Search for the cell housing the specified text and yield its (x, y) center coordinate. 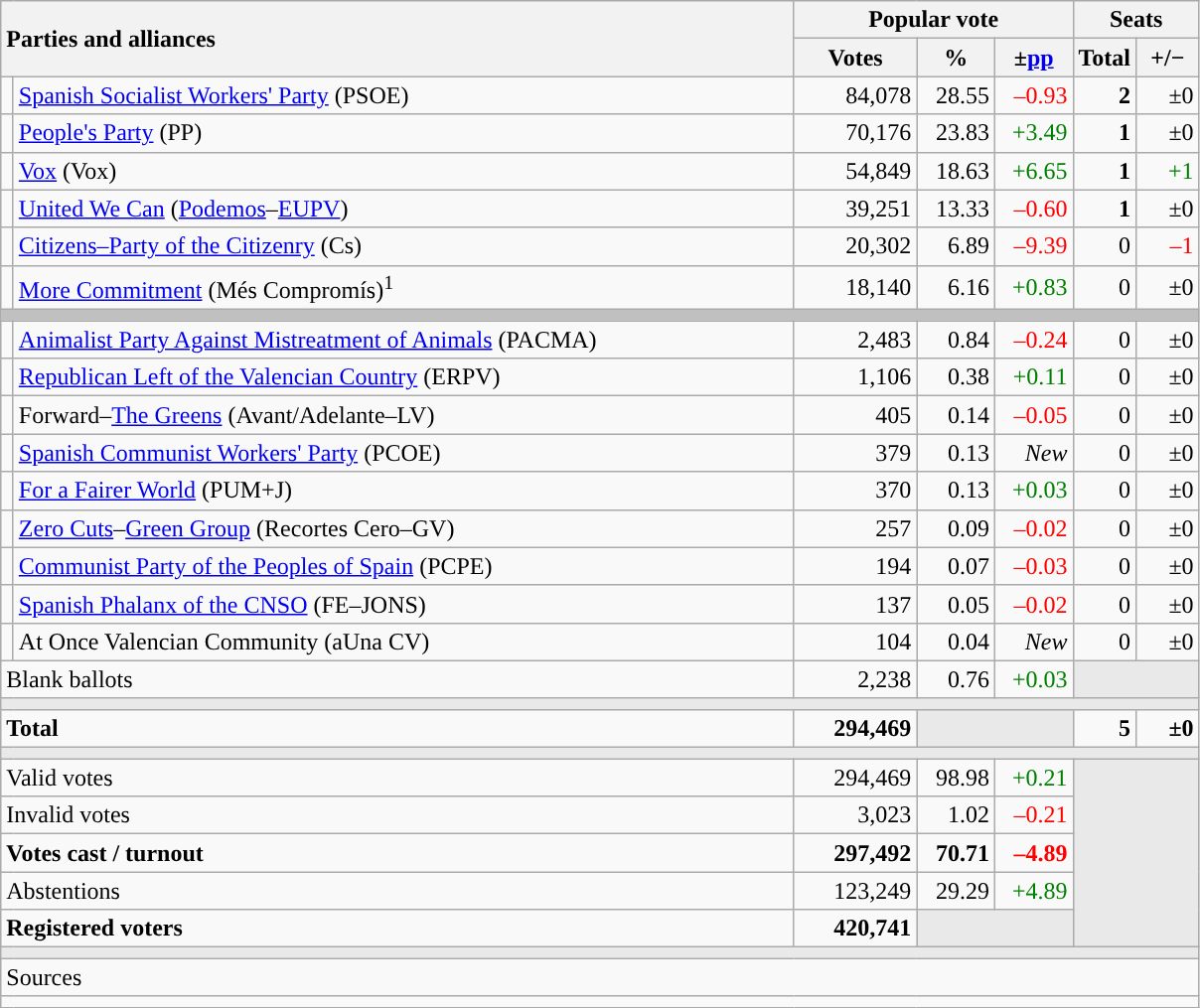
–9.39 (1033, 246)
–1 (1168, 246)
70.71 (956, 853)
Popular vote (934, 20)
0.38 (956, 377)
420,741 (855, 929)
2 (1105, 95)
–0.05 (1033, 415)
1,106 (855, 377)
1.02 (956, 815)
Zero Cuts–Green Group (Recortes Cero–GV) (403, 528)
Valid votes (397, 778)
+/− (1168, 58)
+0.21 (1033, 778)
0.84 (956, 340)
Communist Party of the Peoples of Spain (PCPE) (403, 566)
Spanish Communist Workers' Party (PCOE) (403, 453)
Votes cast / turnout (397, 853)
20,302 (855, 246)
% (956, 58)
297,492 (855, 853)
23.83 (956, 133)
Animalist Party Against Mistreatment of Animals (PACMA) (403, 340)
Abstentions (397, 891)
Spanish Socialist Workers' Party (PSOE) (403, 95)
194 (855, 566)
3,023 (855, 815)
405 (855, 415)
54,849 (855, 171)
–0.93 (1033, 95)
Forward–The Greens (Avant/Adelante–LV) (403, 415)
0.76 (956, 679)
98.98 (956, 778)
18.63 (956, 171)
Registered voters (397, 929)
–4.89 (1033, 853)
0.07 (956, 566)
0.09 (956, 528)
Sources (600, 977)
–0.24 (1033, 340)
28.55 (956, 95)
More Commitment (Més Compromís)1 (403, 288)
6.16 (956, 288)
18,140 (855, 288)
Seats (1136, 20)
–0.21 (1033, 815)
At Once Valencian Community (aUna CV) (403, 642)
Votes (855, 58)
Parties and alliances (397, 39)
379 (855, 453)
370 (855, 491)
Spanish Phalanx of the CNSO (FE–JONS) (403, 604)
104 (855, 642)
+4.89 (1033, 891)
257 (855, 528)
+3.49 (1033, 133)
Vox (Vox) (403, 171)
+0.83 (1033, 288)
Blank ballots (397, 679)
±pp (1033, 58)
2,238 (855, 679)
84,078 (855, 95)
29.29 (956, 891)
+1 (1168, 171)
0.04 (956, 642)
People's Party (PP) (403, 133)
Invalid votes (397, 815)
0.14 (956, 415)
Republican Left of the Valencian Country (ERPV) (403, 377)
39,251 (855, 209)
+6.65 (1033, 171)
United We Can (Podemos–EUPV) (403, 209)
6.89 (956, 246)
2,483 (855, 340)
0.05 (956, 604)
Citizens–Party of the Citizenry (Cs) (403, 246)
123,249 (855, 891)
–0.60 (1033, 209)
For a Fairer World (PUM+J) (403, 491)
5 (1105, 728)
13.33 (956, 209)
70,176 (855, 133)
+0.11 (1033, 377)
137 (855, 604)
–0.03 (1033, 566)
